Determine the (X, Y) coordinate at the center of the cell enclosing the given text.  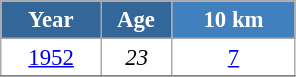
10 km (234, 20)
23 (136, 58)
Year (52, 20)
1952 (52, 58)
7 (234, 58)
Age (136, 20)
